Search for the cell housing the specified text and yield its [x, y] center coordinate. 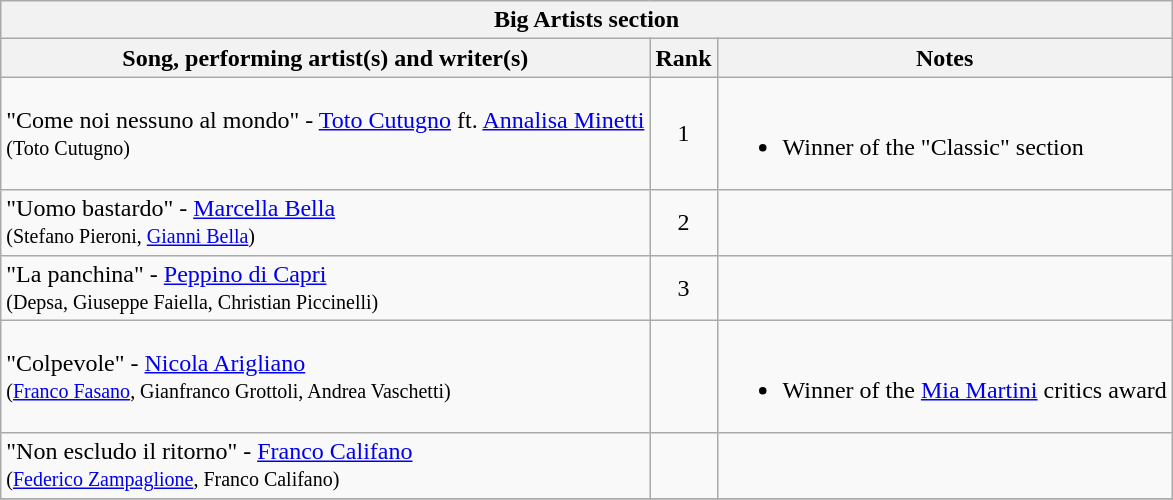
Song, performing artist(s) and writer(s) [326, 58]
"Come noi nessuno al mondo" - Toto Cutugno ft. Annalisa Minetti (Toto Cutugno) [326, 134]
Notes [944, 58]
"Non escludo il ritorno" - Franco Califano (Federico Zampaglione, Franco Califano) [326, 466]
Winner of the Mia Martini critics award [944, 376]
"Uomo bastardo" - Marcella Bella (Stefano Pieroni, Gianni Bella) [326, 222]
2 [684, 222]
Big Artists section [587, 20]
Rank [684, 58]
3 [684, 288]
"La panchina" - Peppino di Capri (Depsa, Giuseppe Faiella, Christian Piccinelli) [326, 288]
Winner of the "Classic" section [944, 134]
1 [684, 134]
"Colpevole" - Nicola Arigliano (Franco Fasano, Gianfranco Grottoli, Andrea Vaschetti) [326, 376]
